Return [X, Y] of the center of cell containing provided text 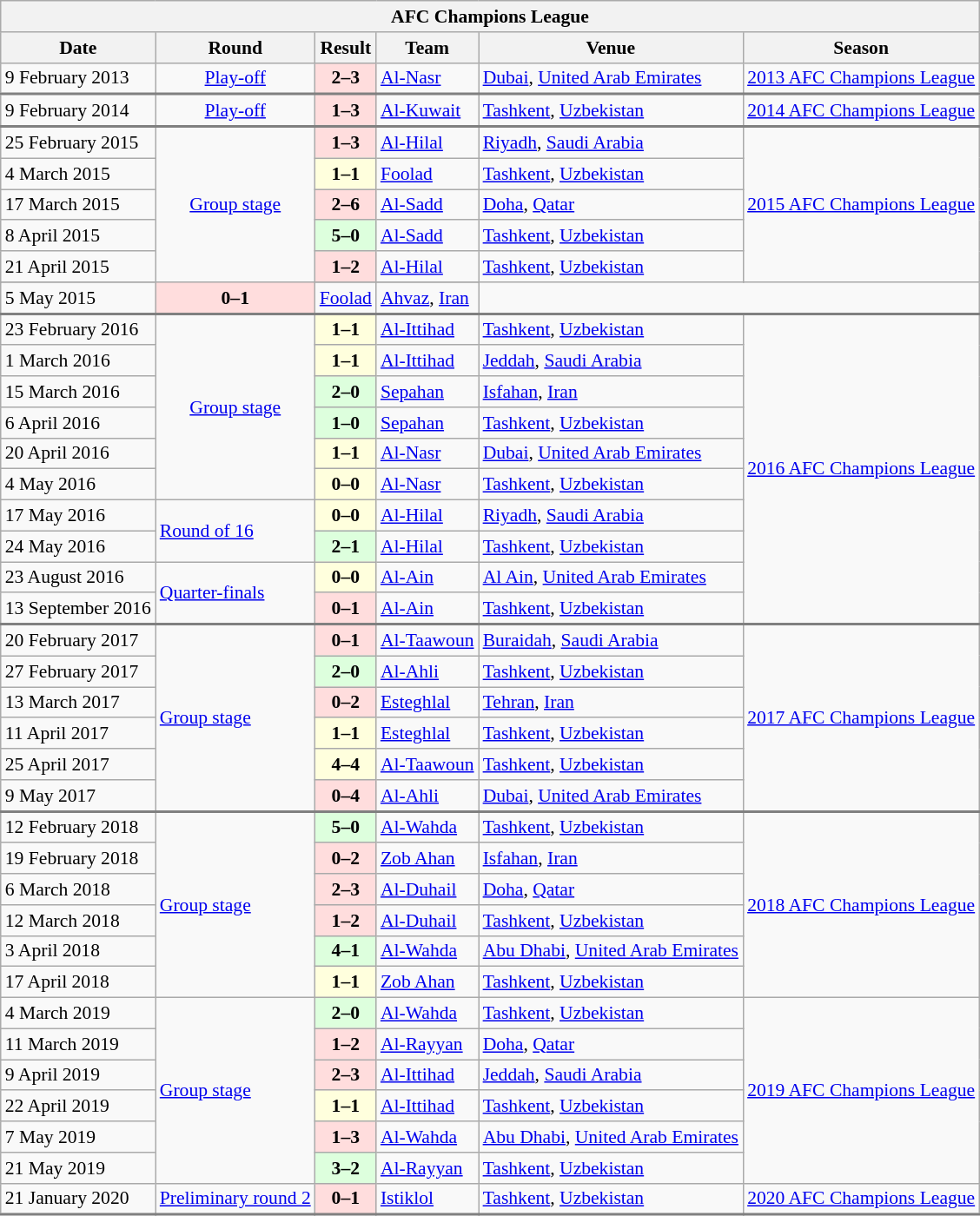
2015 AFC Champions League [861, 205]
2016 AFC Champions League [861, 469]
1 March 2016 [78, 361]
Date [78, 48]
21 January 2020 [78, 1199]
2018 AFC Champions League [861, 904]
Quarter-finals [235, 593]
6 March 2018 [78, 889]
2–1 [346, 546]
21 May 2019 [78, 1168]
Al Ain, United Arab Emirates [611, 578]
8 April 2015 [78, 236]
2019 AFC Champions League [861, 1091]
Buraidah, Saudi Arabia [611, 640]
25 April 2017 [78, 764]
9 February 2014 [78, 111]
19 February 2018 [78, 859]
3 April 2018 [78, 951]
Team [427, 48]
20 February 2017 [78, 640]
Result [346, 48]
11 March 2019 [78, 1044]
15 March 2016 [78, 392]
3–2 [346, 1168]
6 April 2016 [78, 423]
20 April 2016 [78, 453]
Istiklol [427, 1199]
27 February 2017 [78, 671]
Al-Kuwait [427, 111]
Venue [611, 48]
17 March 2015 [78, 205]
Season [861, 48]
9 May 2017 [78, 796]
4–4 [346, 764]
Preliminary round 2 [235, 1199]
Tehran, Iran [611, 703]
17 April 2018 [78, 982]
7 May 2019 [78, 1137]
1–0 [346, 423]
2–6 [346, 205]
4 May 2016 [78, 485]
Round of 16 [235, 532]
12 February 2018 [78, 827]
2017 AFC Champions League [861, 717]
13 March 2017 [78, 703]
AFC Champions League [490, 17]
25 February 2015 [78, 142]
9 April 2019 [78, 1075]
2014 AFC Champions League [861, 111]
Round [235, 48]
23 August 2016 [78, 578]
23 February 2016 [78, 329]
11 April 2017 [78, 734]
21 April 2015 [78, 267]
Ahvaz, Iran [427, 298]
9 February 2013 [78, 78]
12 March 2018 [78, 921]
0–4 [346, 796]
17 May 2016 [78, 516]
4–1 [346, 951]
5 May 2015 [78, 298]
4 March 2019 [78, 1014]
2020 AFC Champions League [861, 1199]
13 September 2016 [78, 609]
24 May 2016 [78, 546]
4 March 2015 [78, 174]
2013 AFC Champions League [861, 78]
22 April 2019 [78, 1107]
